Output the [X, Y] coordinate of the center of the cell containing the given text.  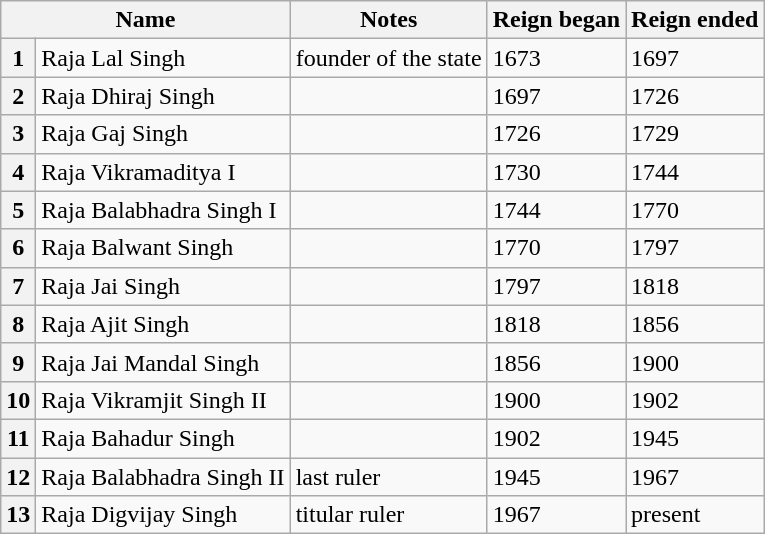
1730 [556, 172]
Raja Balwant Singh [163, 248]
Raja Lal Singh [163, 58]
Raja Digvijay Singh [163, 515]
8 [18, 324]
1673 [556, 58]
titular ruler [388, 515]
4 [18, 172]
Raja Ajit Singh [163, 324]
12 [18, 477]
Raja Jai Mandal Singh [163, 362]
Raja Dhiraj Singh [163, 96]
Raja Vikramjit Singh II [163, 400]
Reign ended [695, 20]
Raja Jai Singh [163, 286]
9 [18, 362]
1729 [695, 134]
2 [18, 96]
Raja Gaj Singh [163, 134]
10 [18, 400]
founder of the state [388, 58]
6 [18, 248]
Notes [388, 20]
13 [18, 515]
7 [18, 286]
Raja Balabhadra Singh II [163, 477]
Name [146, 20]
1 [18, 58]
5 [18, 210]
Reign began [556, 20]
11 [18, 438]
Raja Bahadur Singh [163, 438]
last ruler [388, 477]
Raja Vikramaditya I [163, 172]
present [695, 515]
Raja Balabhadra Singh I [163, 210]
3 [18, 134]
